From the cell containing the given text, extract its center point as [X, Y] coordinate. 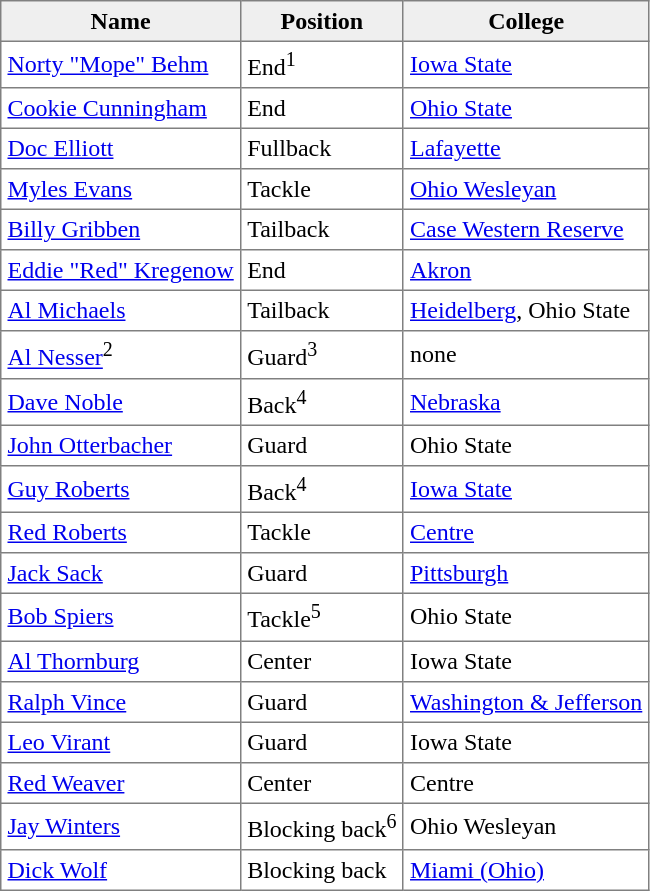
Doc Elliott [121, 149]
John Otterbacher [121, 445]
Myles Evans [121, 189]
Red Weaver [121, 782]
Leo Virant [121, 742]
End1 [322, 64]
Blocking back [322, 870]
Lafayette [526, 149]
Ralph Vince [121, 701]
Jack Sack [121, 573]
Pittsburgh [526, 573]
Guy Roberts [121, 490]
Dave Noble [121, 402]
Norty "Mope" Behm [121, 64]
Red Roberts [121, 533]
Jay Winters [121, 826]
Washington & Jefferson [526, 701]
Al Nesser2 [121, 354]
Bob Spiers [121, 618]
Position [322, 21]
Name [121, 21]
Miami (Ohio) [526, 870]
Dick Wolf [121, 870]
none [526, 354]
Nebraska [526, 402]
Al Michaels [121, 311]
Cookie Cunningham [121, 108]
Heidelberg, Ohio State [526, 311]
Al Thornburg [121, 661]
College [526, 21]
Tackle5 [322, 618]
Eddie "Red" Kregenow [121, 270]
Akron [526, 270]
Billy Gribben [121, 230]
Case Western Reserve [526, 230]
Fullback [322, 149]
Guard3 [322, 354]
Blocking back6 [322, 826]
